From the cell containing the given text, extract its center point as (x, y) coordinate. 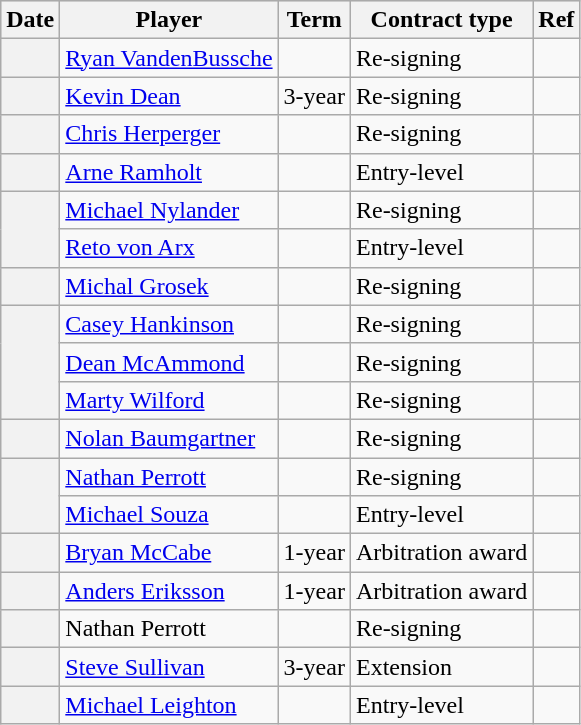
Bryan McCabe (169, 553)
Kevin Dean (169, 96)
Marty Wilford (169, 400)
Date (30, 20)
Extension (441, 667)
Casey Hankinson (169, 324)
Reto von Arx (169, 248)
Nolan Baumgartner (169, 438)
Player (169, 20)
Term (314, 20)
Michal Grosek (169, 286)
Steve Sullivan (169, 667)
Michael Nylander (169, 210)
Dean McAmmond (169, 362)
Arne Ramholt (169, 172)
Chris Herperger (169, 134)
Michael Leighton (169, 705)
Ref (556, 20)
Michael Souza (169, 515)
Anders Eriksson (169, 591)
Ryan VandenBussche (169, 58)
Contract type (441, 20)
